Search for the cell housing the specified text and yield its [X, Y] center coordinate. 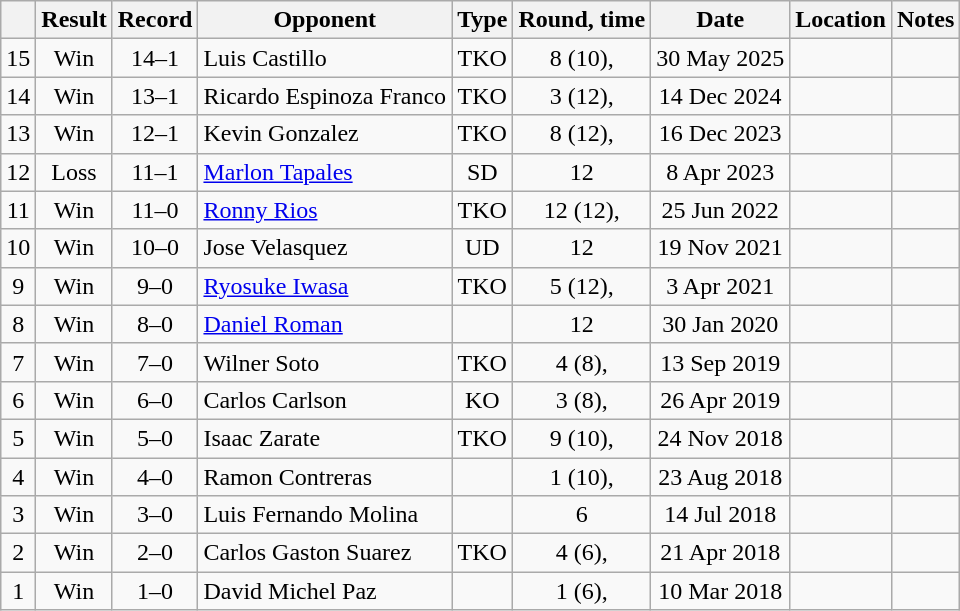
11 [18, 210]
Kevin Gonzalez [325, 134]
13 Sep 2019 [720, 362]
14–1 [155, 58]
5 [18, 438]
1–0 [155, 591]
24 Nov 2018 [720, 438]
13 [18, 134]
16 Dec 2023 [720, 134]
14 Jul 2018 [720, 515]
Record [155, 20]
15 [18, 58]
8–0 [155, 324]
12–1 [155, 134]
2–0 [155, 553]
Isaac Zarate [325, 438]
Ryosuke Iwasa [325, 286]
SD [482, 172]
8 (10), [582, 58]
8 Apr 2023 [720, 172]
21 Apr 2018 [720, 553]
8 [18, 324]
Luis Castillo [325, 58]
3 [18, 515]
KO [482, 400]
3–0 [155, 515]
6–0 [155, 400]
19 Nov 2021 [720, 248]
4–0 [155, 477]
Ramon Contreras [325, 477]
5–0 [155, 438]
4 (6), [582, 553]
9–0 [155, 286]
Jose Velasquez [325, 248]
Ricardo Espinoza Franco [325, 96]
12 (12), [582, 210]
Result [74, 20]
Notes [925, 20]
1 (6), [582, 591]
1 [18, 591]
14 [18, 96]
23 Aug 2018 [720, 477]
Ronny Rios [325, 210]
Opponent [325, 20]
10–0 [155, 248]
2 [18, 553]
David Michel Paz [325, 591]
10 Mar 2018 [720, 591]
10 [18, 248]
Carlos Gaston Suarez [325, 553]
Loss [74, 172]
Date [720, 20]
7–0 [155, 362]
4 [18, 477]
Carlos Carlson [325, 400]
11–0 [155, 210]
13–1 [155, 96]
25 Jun 2022 [720, 210]
Luis Fernando Molina [325, 515]
14 Dec 2024 [720, 96]
26 Apr 2019 [720, 400]
30 Jan 2020 [720, 324]
UD [482, 248]
3 (8), [582, 400]
3 (12), [582, 96]
9 [18, 286]
Location [841, 20]
8 (12), [582, 134]
9 (10), [582, 438]
5 (12), [582, 286]
30 May 2025 [720, 58]
7 [18, 362]
Wilner Soto [325, 362]
Type [482, 20]
4 (8), [582, 362]
Daniel Roman [325, 324]
1 (10), [582, 477]
Round, time [582, 20]
3 Apr 2021 [720, 286]
11–1 [155, 172]
Marlon Tapales [325, 172]
